Scan for the cell matching the given text and deliver its (X, Y) coordinate at center. 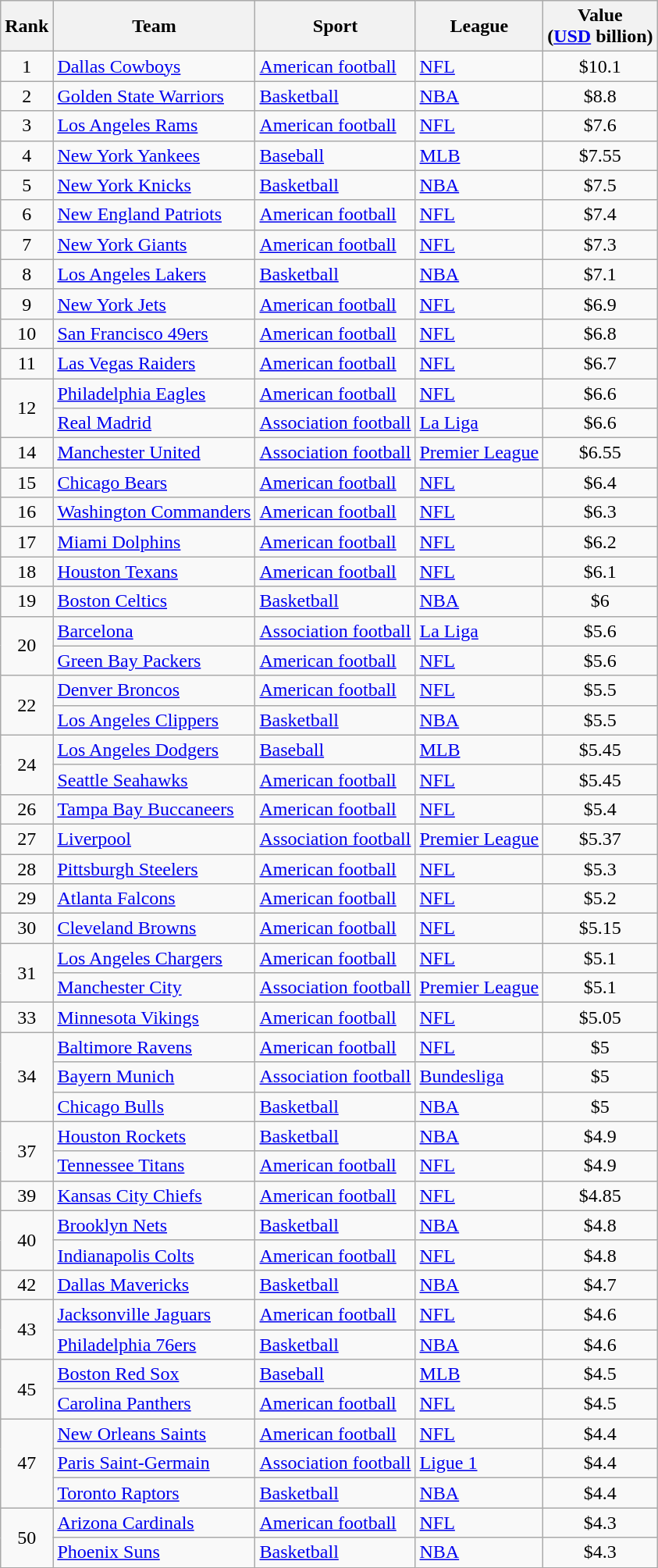
Bayern Munich (155, 1077)
$6.9 (600, 304)
$5.4 (600, 809)
6 (27, 215)
New York Yankees (155, 155)
42 (27, 1285)
47 (27, 1463)
$6.3 (600, 512)
$5.05 (600, 1017)
$6 (600, 601)
Tennessee Titans (155, 1166)
Seattle Seahawks (155, 779)
19 (27, 601)
34 (27, 1077)
New England Patriots (155, 215)
Houston Texans (155, 572)
Toronto Raptors (155, 1493)
Baltimore Ravens (155, 1047)
11 (27, 363)
$5.3 (600, 869)
10 (27, 333)
Phoenix Suns (155, 1552)
Manchester United (155, 453)
Paris Saint-Germain (155, 1463)
27 (27, 839)
Los Angeles Dodgers (155, 750)
Ligue 1 (479, 1463)
Cleveland Browns (155, 928)
$6.55 (600, 453)
1 (27, 66)
Bundesliga (479, 1077)
50 (27, 1538)
San Francisco 49ers (155, 333)
Dallas Cowboys (155, 66)
Washington Commanders (155, 512)
$7.55 (600, 155)
Arizona Cardinals (155, 1523)
Kansas City Chiefs (155, 1196)
28 (27, 869)
Tampa Bay Buccaneers (155, 809)
$7.5 (600, 185)
$7.1 (600, 274)
Houston Rockets (155, 1136)
12 (27, 408)
15 (27, 483)
2 (27, 96)
Boston Red Sox (155, 1374)
Minnesota Vikings (155, 1017)
Los Angeles Lakers (155, 274)
Los Angeles Rams (155, 126)
9 (27, 304)
$5.37 (600, 839)
Liverpool (155, 839)
43 (27, 1329)
$6.1 (600, 572)
Carolina Panthers (155, 1404)
$5.15 (600, 928)
Pittsburgh Steelers (155, 869)
Real Madrid (155, 423)
3 (27, 126)
31 (27, 973)
$5.2 (600, 899)
24 (27, 764)
18 (27, 572)
29 (27, 899)
20 (27, 646)
33 (27, 1017)
Barcelona (155, 631)
26 (27, 809)
Philadelphia 76ers (155, 1344)
$4.7 (600, 1285)
Denver Broncos (155, 690)
17 (27, 542)
New Orleans Saints (155, 1434)
Boston Celtics (155, 601)
Rank (27, 27)
$6.4 (600, 483)
New York Jets (155, 304)
$8.8 (600, 96)
7 (27, 244)
$6.7 (600, 363)
New York Giants (155, 244)
New York Knicks (155, 185)
Team (155, 27)
45 (27, 1389)
Chicago Bulls (155, 1107)
8 (27, 274)
Brooklyn Nets (155, 1225)
Indianapolis Colts (155, 1255)
Atlanta Falcons (155, 899)
30 (27, 928)
Miami Dolphins (155, 542)
$7.3 (600, 244)
39 (27, 1196)
Los Angeles Chargers (155, 958)
Philadelphia Eagles (155, 393)
Dallas Mavericks (155, 1285)
4 (27, 155)
Manchester City (155, 988)
Green Bay Packers (155, 661)
37 (27, 1151)
40 (27, 1240)
Las Vegas Raiders (155, 363)
$10.1 (600, 66)
$7.6 (600, 126)
Value(USD billion) (600, 27)
14 (27, 453)
Sport (336, 27)
$6.8 (600, 333)
Los Angeles Clippers (155, 720)
Golden State Warriors (155, 96)
League (479, 27)
Chicago Bears (155, 483)
22 (27, 705)
$6.2 (600, 542)
$4.85 (600, 1196)
16 (27, 512)
5 (27, 185)
$7.4 (600, 215)
Jacksonville Jaguars (155, 1314)
